Determine the (x, y) coordinate at the center of the cell enclosing the given text.  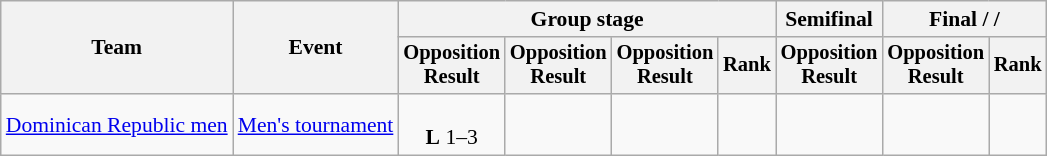
Team (117, 48)
Semifinal (830, 19)
Group stage (586, 19)
Final / / (964, 19)
Dominican Republic men (117, 124)
L 1–3 (452, 124)
Men's tournament (316, 124)
Event (316, 48)
